Scan for the cell matching the given text and deliver its [x, y] coordinate at center. 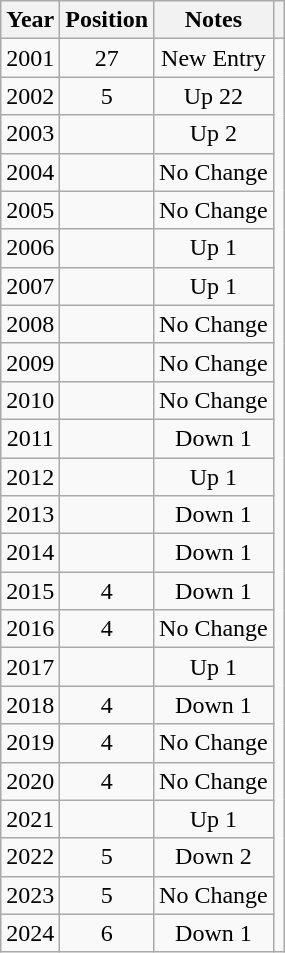
Year [30, 20]
2013 [30, 515]
2022 [30, 857]
2020 [30, 781]
2005 [30, 210]
2018 [30, 705]
2014 [30, 553]
2001 [30, 58]
2021 [30, 819]
2011 [30, 438]
2015 [30, 591]
Down 2 [214, 857]
2004 [30, 172]
Position [107, 20]
Up 2 [214, 134]
2003 [30, 134]
6 [107, 933]
2006 [30, 248]
Up 22 [214, 96]
Notes [214, 20]
2012 [30, 477]
2017 [30, 667]
2010 [30, 400]
2024 [30, 933]
2007 [30, 286]
2019 [30, 743]
2023 [30, 895]
2016 [30, 629]
2008 [30, 324]
2009 [30, 362]
27 [107, 58]
New Entry [214, 58]
2002 [30, 96]
